Determine the (x, y) coordinate at the center of the cell enclosing the given text.  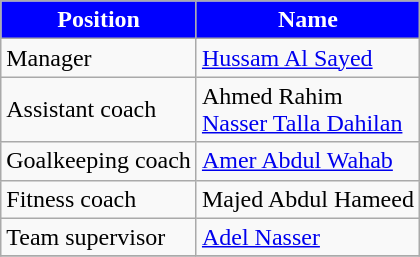
Fitness coach (99, 199)
Hussam Al Sayed (308, 58)
Ahmed Rahim Nasser Talla Dahilan (308, 110)
Position (99, 20)
Name (308, 20)
Manager (99, 58)
Goalkeeping coach (99, 161)
Team supervisor (99, 237)
Adel Nasser (308, 237)
Majed Abdul Hameed (308, 199)
Assistant coach (99, 110)
Amer Abdul Wahab (308, 161)
